Identify which cell holds the provided text, then report its [X, Y] central coordinate. 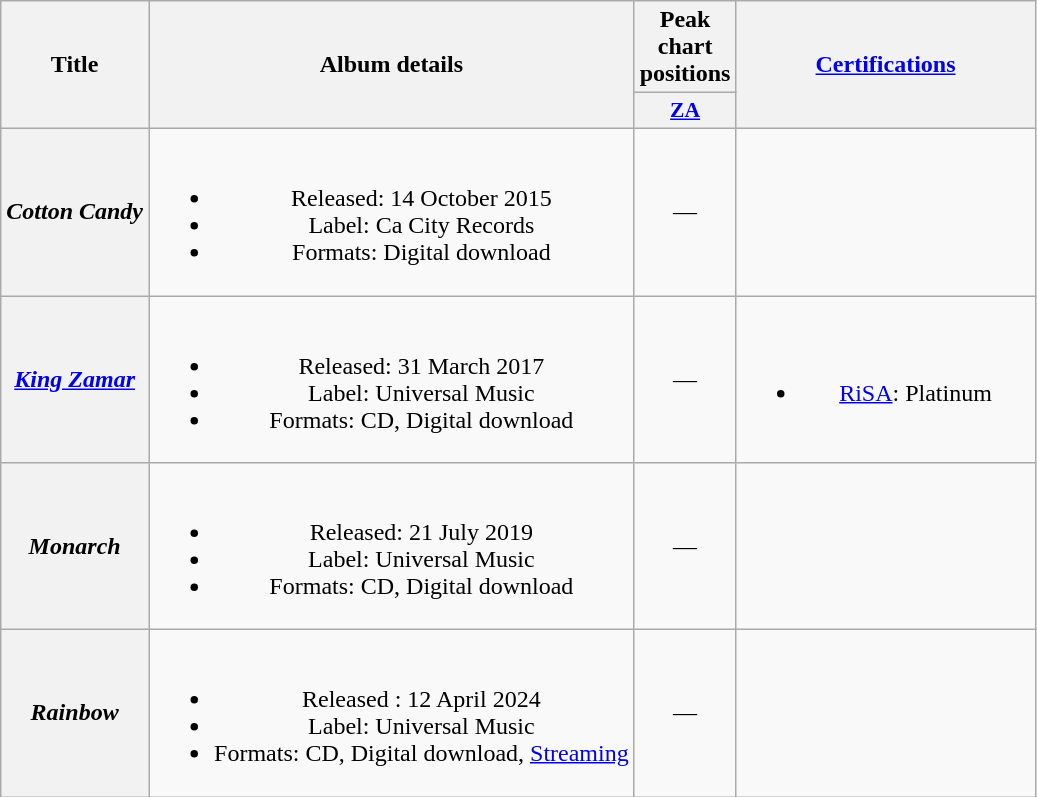
Peak chart positions [685, 47]
Album details [392, 65]
Title [75, 65]
Cotton Candy [75, 212]
Released: 31 March 2017Label: Universal MusicFormats: CD, Digital download [392, 380]
Certifications [886, 65]
RiSA: Platinum [886, 380]
ZA [685, 111]
Released: 14 October 2015Label: Ca City RecordsFormats: Digital download [392, 212]
King Zamar [75, 380]
Released: 21 July 2019Label: Universal MusicFormats: CD, Digital download [392, 546]
Rainbow [75, 714]
Monarch [75, 546]
Released : 12 April 2024Label: Universal MusicFormats: CD, Digital download, Streaming [392, 714]
